Search for the cell housing the specified text and yield its (x, y) center coordinate. 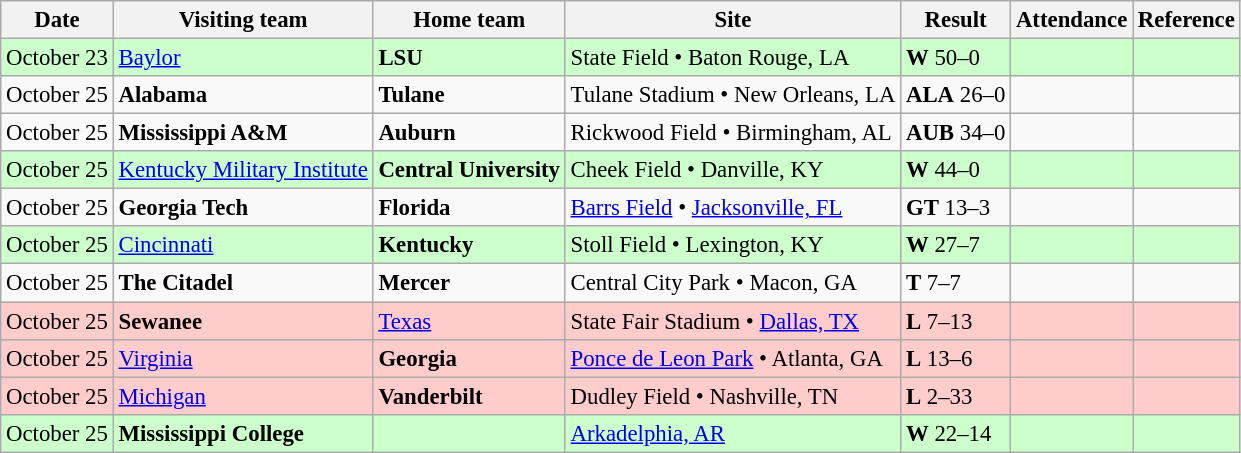
Attendance (1072, 20)
Site (732, 20)
Florida (469, 208)
Central University (469, 170)
Michigan (243, 396)
Arkadelphia, AR (732, 433)
Ponce de Leon Park • Atlanta, GA (732, 358)
October 23 (57, 58)
AUB 34–0 (956, 133)
Vanderbilt (469, 396)
W 27–7 (956, 245)
Georgia (469, 358)
Texas (469, 321)
Mississippi College (243, 433)
Home team (469, 20)
Tulane Stadium • New Orleans, LA (732, 95)
L 13–6 (956, 358)
Reference (1187, 20)
Kentucky (469, 245)
Georgia Tech (243, 208)
Alabama (243, 95)
Auburn (469, 133)
L 7–13 (956, 321)
Date (57, 20)
Kentucky Military Institute (243, 170)
GT 13–3 (956, 208)
Virginia (243, 358)
L 2–33 (956, 396)
Central City Park • Macon, GA (732, 283)
W 22–14 (956, 433)
Sewanee (243, 321)
The Citadel (243, 283)
Baylor (243, 58)
State Fair Stadium • Dallas, TX (732, 321)
Tulane (469, 95)
State Field • Baton Rouge, LA (732, 58)
Rickwood Field • Birmingham, AL (732, 133)
Stoll Field • Lexington, KY (732, 245)
Result (956, 20)
Barrs Field • Jacksonville, FL (732, 208)
Mercer (469, 283)
T 7–7 (956, 283)
W 44–0 (956, 170)
Visiting team (243, 20)
W 50–0 (956, 58)
LSU (469, 58)
Cheek Field • Danville, KY (732, 170)
ALA 26–0 (956, 95)
Dudley Field • Nashville, TN (732, 396)
Mississippi A&M (243, 133)
Cincinnati (243, 245)
